Search for the cell housing the specified text and yield its (x, y) center coordinate. 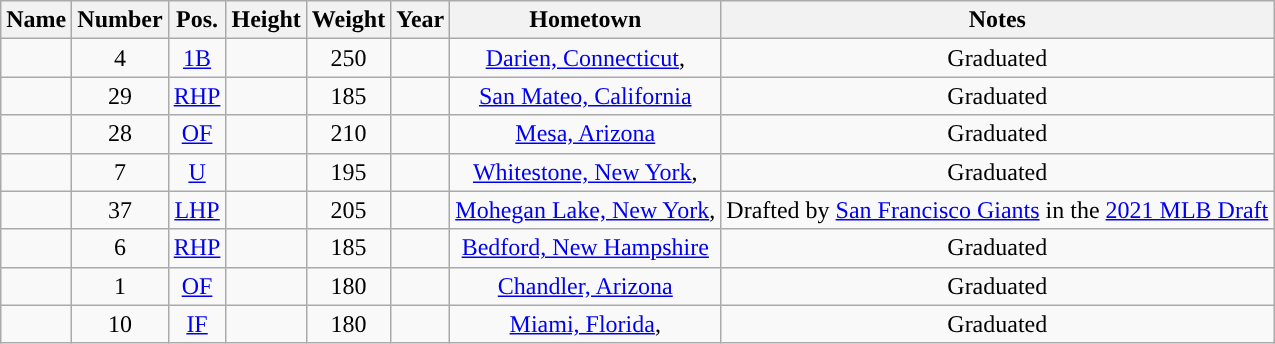
210 (348, 134)
Weight (348, 20)
Bedford, New Hampshire (586, 248)
28 (120, 134)
Number (120, 20)
29 (120, 96)
37 (120, 210)
Height (266, 20)
Chandler, Arizona (586, 286)
7 (120, 172)
4 (120, 58)
LHP (197, 210)
205 (348, 210)
10 (120, 324)
Name (36, 20)
Year (420, 20)
Pos. (197, 20)
Notes (998, 20)
San Mateo, California (586, 96)
Darien, Connecticut, (586, 58)
250 (348, 58)
Drafted by San Francisco Giants in the 2021 MLB Draft (998, 210)
U (197, 172)
Miami, Florida, (586, 324)
1 (120, 286)
Hometown (586, 20)
1B (197, 58)
Mohegan Lake, New York, (586, 210)
Whitestone, New York, (586, 172)
6 (120, 248)
Mesa, Arizona (586, 134)
IF (197, 324)
195 (348, 172)
